Find where the given text appears and provide that cell's center as [X, Y] coordinate. 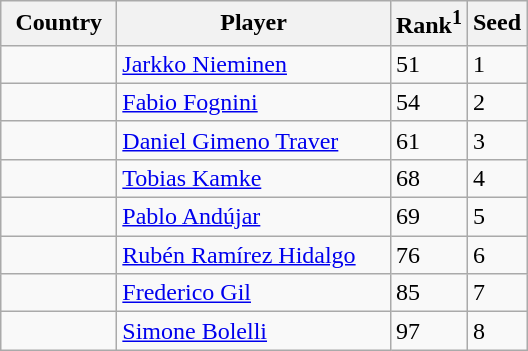
Seed [496, 24]
54 [428, 102]
Country [59, 24]
8 [496, 331]
Daniel Gimeno Traver [254, 140]
Fabio Fognini [254, 102]
51 [428, 64]
Rubén Ramírez Hidalgo [254, 255]
5 [496, 217]
76 [428, 255]
Player [254, 24]
Tobias Kamke [254, 178]
61 [428, 140]
Rank1 [428, 24]
1 [496, 64]
Pablo Andújar [254, 217]
Jarkko Nieminen [254, 64]
3 [496, 140]
Simone Bolelli [254, 331]
97 [428, 331]
69 [428, 217]
68 [428, 178]
Frederico Gil [254, 293]
7 [496, 293]
2 [496, 102]
6 [496, 255]
85 [428, 293]
4 [496, 178]
